Identify which cell holds the provided text, then report its (X, Y) central coordinate. 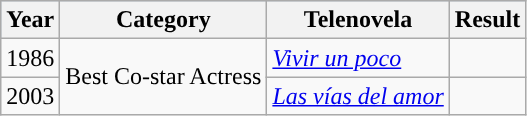
Vivir un poco (358, 58)
Las vías del amor (358, 96)
1986 (30, 58)
Result (487, 20)
Category (164, 20)
2003 (30, 96)
Year (30, 20)
Best Co-star Actress (164, 77)
Telenovela (358, 20)
